Capture the cell that displays the provided text and extract its [X, Y] central coordinate. 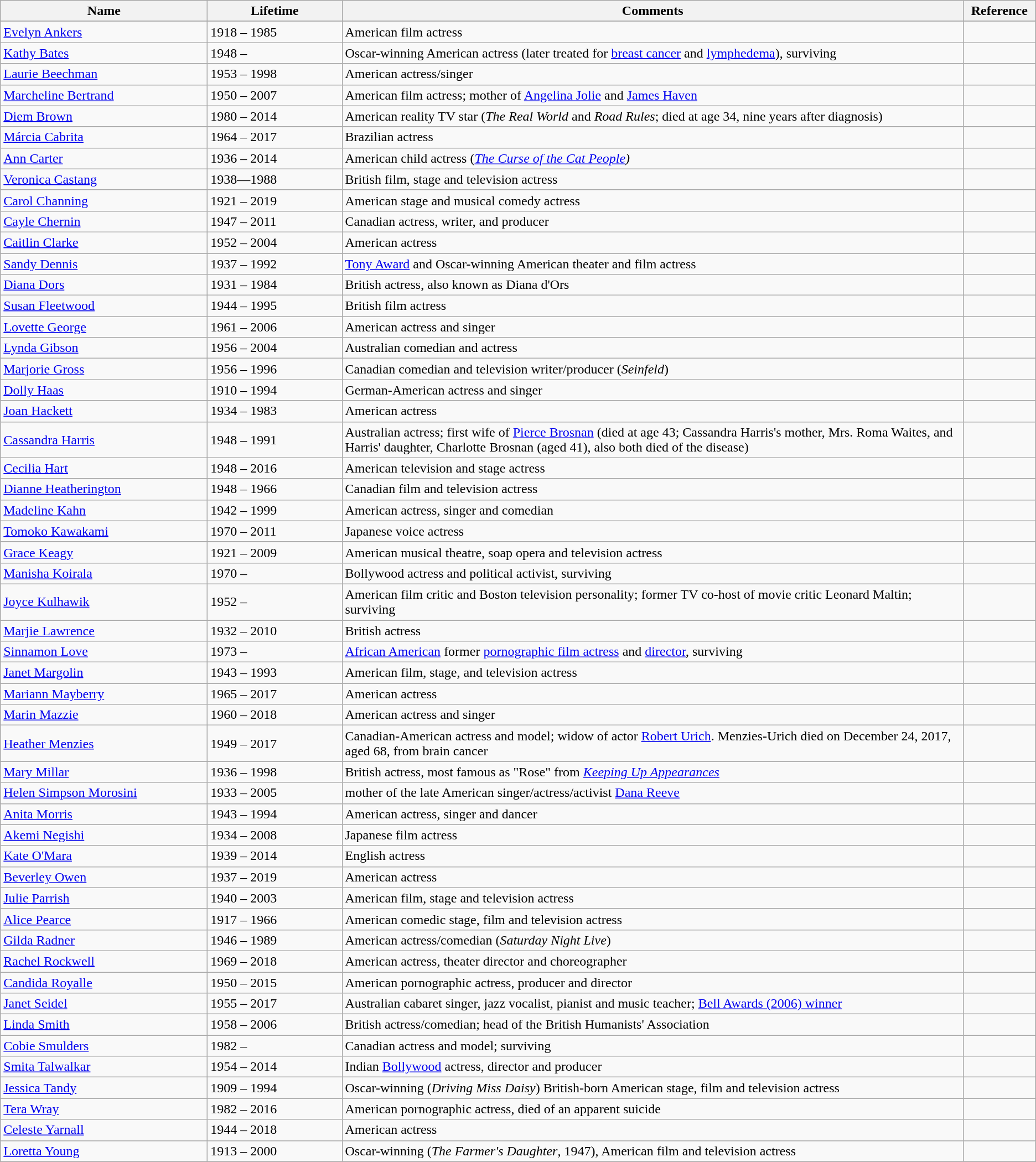
1960 – 2018 [274, 715]
Janet Seidel [104, 1004]
1943 – 1993 [274, 673]
1940 – 2003 [274, 898]
1952 – [274, 602]
1938—1988 [274, 179]
British film, stage and television actress [652, 179]
Brazilian actress [652, 137]
Canadian comedian and television writer/producer (Seinfeld) [652, 369]
American television and stage actress [652, 468]
1954 – 2014 [274, 1067]
1942 – 1999 [274, 510]
1958 – 2006 [274, 1025]
1982 – 2016 [274, 1109]
Heather Menzies [104, 744]
Australian cabaret singer, jazz vocalist, pianist and music teacher; Bell Awards (2006) winner [652, 1004]
Veronica Castang [104, 179]
Rachel Rockwell [104, 961]
Bollywood actress and political activist, surviving [652, 573]
Jessica Tandy [104, 1088]
Japanese film actress [652, 835]
African American former pornographic film actress and director, surviving [652, 652]
1909 – 1994 [274, 1088]
1936 – 1998 [274, 772]
Ann Carter [104, 158]
1944 – 2018 [274, 1130]
1917 – 1966 [274, 919]
1950 – 2015 [274, 982]
Australian comedian and actress [652, 348]
Canadian actress, writer, and producer [652, 221]
Madeline Kahn [104, 510]
1969 – 2018 [274, 961]
Beverley Owen [104, 877]
1948 – 1991 [274, 439]
1948 – [274, 53]
Kathy Bates [104, 53]
Comments [652, 11]
Oscar-winning (Driving Miss Daisy) British-born American stage, film and television actress [652, 1088]
American reality TV star (The Real World and Road Rules; died at age 34, nine years after diagnosis) [652, 116]
British actress [652, 630]
1980 – 2014 [274, 116]
Cayle Chernin [104, 221]
Oscar-winning (The Farmer's Daughter, 1947), American film and television actress [652, 1151]
Evelyn Ankers [104, 32]
American film, stage and television actress [652, 898]
Name [104, 11]
1948 – 1966 [274, 489]
Laurie Beechman [104, 74]
Dianne Heatherington [104, 489]
1955 – 2017 [274, 1004]
1982 – [274, 1046]
1913 – 2000 [274, 1151]
Joan Hackett [104, 411]
Linda Smith [104, 1025]
Julie Parrish [104, 898]
Smita Talwalkar [104, 1067]
American film actress [652, 32]
American film actress; mother of Angelina Jolie and James Haven [652, 95]
Cecilia Hart [104, 468]
Lynda Gibson [104, 348]
Caitlin Clarke [104, 242]
1944 – 1995 [274, 306]
British actress, also known as Diana d'Ors [652, 285]
American pornographic actress, died of an apparent suicide [652, 1109]
Alice Pearce [104, 919]
Diem Brown [104, 116]
1932 – 2010 [274, 630]
1956 – 2004 [274, 348]
Joyce Kulhawik [104, 602]
British actress/comedian; head of the British Humanists' Association [652, 1025]
1970 – 2011 [274, 531]
Akemi Negishi [104, 835]
1964 – 2017 [274, 137]
American film, stage, and television actress [652, 673]
Susan Fleetwood [104, 306]
Sandy Dennis [104, 264]
1948 – 2016 [274, 468]
1946 – 1989 [274, 940]
1933 – 2005 [274, 793]
Lifetime [274, 11]
1910 – 1994 [274, 390]
Mariann Mayberry [104, 694]
Tony Award and Oscar-winning American theater and film actress [652, 264]
Marin Mazzie [104, 715]
Dolly Haas [104, 390]
American actress/comedian (Saturday Night Live) [652, 940]
Marjorie Gross [104, 369]
American actress, theater director and choreographer [652, 961]
1965 – 2017 [274, 694]
1949 – 2017 [274, 744]
1943 – 1994 [274, 814]
Loretta Young [104, 1151]
German-American actress and singer [652, 390]
American pornographic actress, producer and director [652, 982]
Diana Dors [104, 285]
Japanese voice actress [652, 531]
1950 – 2007 [274, 95]
British actress, most famous as "Rose" from Keeping Up Appearances [652, 772]
American comedic stage, film and television actress [652, 919]
Candida Royalle [104, 982]
Mary Millar [104, 772]
1937 – 2019 [274, 877]
mother of the late American singer/actress/activist Dana Reeve [652, 793]
Sinnamon Love [104, 652]
1921 – 2009 [274, 552]
Oscar-winning American actress (later treated for breast cancer and lymphedema), surviving [652, 53]
1947 – 2011 [274, 221]
American stage and musical comedy actress [652, 200]
1952 – 2004 [274, 242]
Celeste Yarnall [104, 1130]
1918 – 1985 [274, 32]
British film actress [652, 306]
American film critic and Boston television personality; former TV co-host of movie critic Leonard Maltin; surviving [652, 602]
1931 – 1984 [274, 285]
1970 – [274, 573]
Canadian film and television actress [652, 489]
Manisha Koirala [104, 573]
American actress/singer [652, 74]
Canadian-American actress and model; widow of actor Robert Urich. Menzies-Urich died on December 24, 2017, aged 68, from brain cancer [652, 744]
Marcheline Bertrand [104, 95]
Janet Margolin [104, 673]
1939 – 2014 [274, 856]
Tera Wray [104, 1109]
Carol Channing [104, 200]
1934 – 1983 [274, 411]
Cassandra Harris [104, 439]
Indian Bollywood actress, director and producer [652, 1067]
Anita Morris [104, 814]
Gilda Radner [104, 940]
American child actress (The Curse of the Cat People) [652, 158]
1953 – 1998 [274, 74]
Tomoko Kawakami [104, 531]
American actress, singer and dancer [652, 814]
Canadian actress and model; surviving [652, 1046]
Kate O'Mara [104, 856]
Helen Simpson Morosini [104, 793]
Reference [999, 11]
Lovette George [104, 327]
American musical theatre, soap opera and television actress [652, 552]
1936 – 2014 [274, 158]
Marjie Lawrence [104, 630]
1956 – 1996 [274, 369]
1921 – 2019 [274, 200]
English actress [652, 856]
American actress, singer and comedian [652, 510]
1961 – 2006 [274, 327]
Cobie Smulders [104, 1046]
Márcia Cabrita [104, 137]
1973 – [274, 652]
1937 – 1992 [274, 264]
1934 – 2008 [274, 835]
Grace Keagy [104, 552]
